From the cell containing the given text, extract its center point as (X, Y) coordinate. 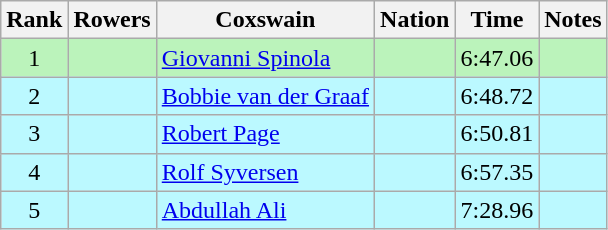
Notes (573, 20)
Nation (415, 20)
Rolf Syversen (265, 172)
Coxswain (265, 20)
Robert Page (265, 134)
7:28.96 (497, 210)
Giovanni Spinola (265, 58)
1 (34, 58)
Bobbie van der Graaf (265, 96)
3 (34, 134)
2 (34, 96)
4 (34, 172)
6:57.35 (497, 172)
Rowers (112, 20)
6:50.81 (497, 134)
Abdullah Ali (265, 210)
6:48.72 (497, 96)
5 (34, 210)
Rank (34, 20)
Time (497, 20)
6:47.06 (497, 58)
